Pinpoint the cell where the given text exists, returning its [X, Y] midpoint coordinate. 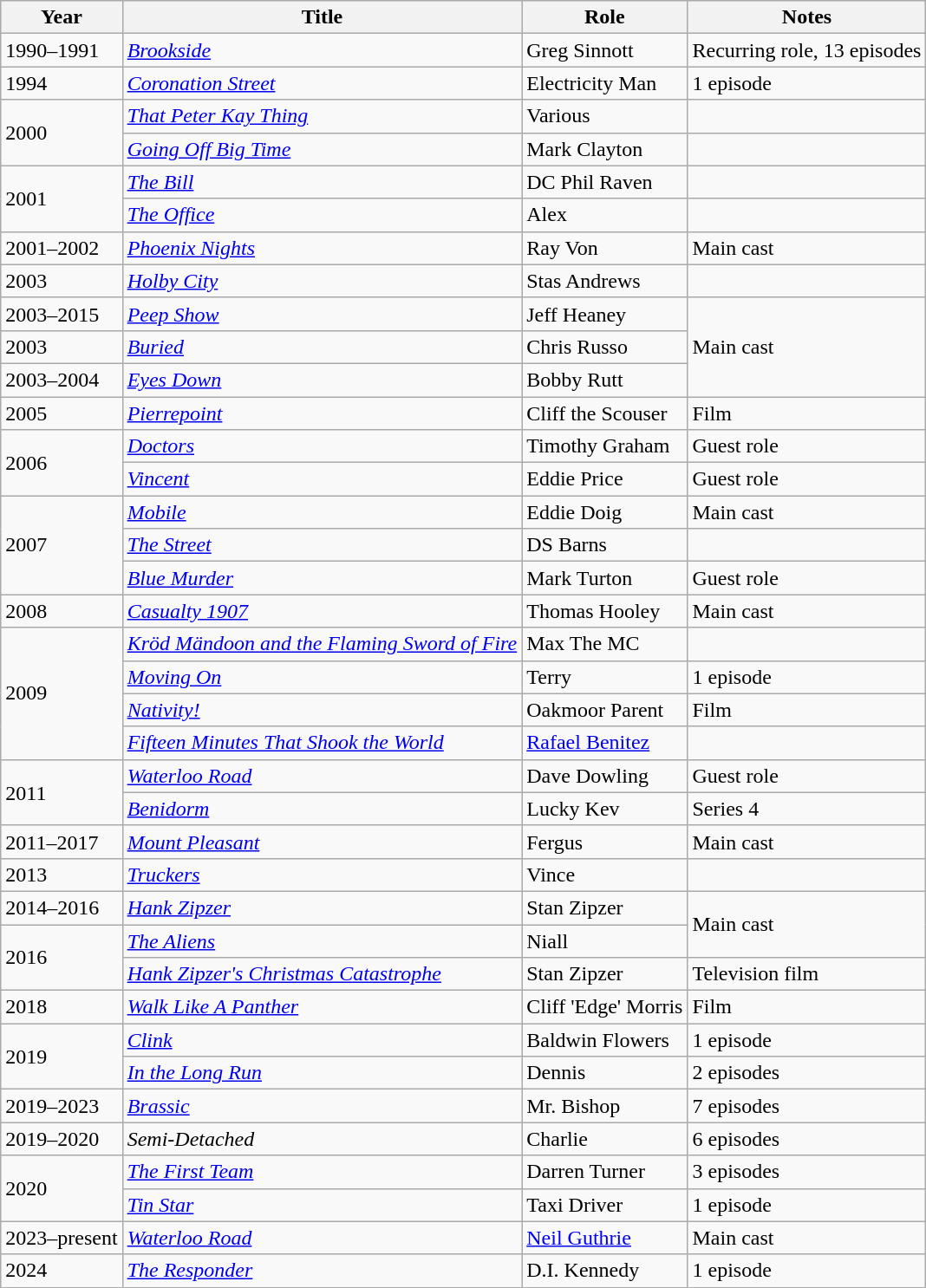
Vince [605, 875]
Doctors [323, 446]
2013 [62, 875]
Coronation Street [323, 83]
Stas Andrews [605, 281]
Taxi Driver [605, 1205]
Moving On [323, 677]
Electricity Man [605, 83]
Year [62, 17]
2011–2017 [62, 842]
2 episodes [806, 1073]
Jeff Heaney [605, 314]
2024 [62, 1271]
Ray Von [605, 248]
Notes [806, 17]
Baldwin Flowers [605, 1040]
6 episodes [806, 1139]
Darren Turner [605, 1172]
Vincent [323, 479]
Television film [806, 974]
DS Barns [605, 545]
Brookside [323, 50]
Blue Murder [323, 578]
Terry [605, 677]
Going Off Big Time [323, 149]
The Responder [323, 1271]
Pierrepoint [323, 413]
Kröd Mändoon and the Flaming Sword of Fire [323, 644]
2016 [62, 957]
Cliff the Scouser [605, 413]
Greg Sinnott [605, 50]
Mr. Bishop [605, 1106]
Lucky Kev [605, 809]
2005 [62, 413]
D.I. Kennedy [605, 1271]
2020 [62, 1188]
2003–2015 [62, 314]
Mount Pleasant [323, 842]
Oakmoor Parent [605, 710]
Nativity! [323, 710]
Holby City [323, 281]
Chris Russo [605, 347]
2003–2004 [62, 380]
Tin Star [323, 1205]
2009 [62, 693]
Fifteen Minutes That Shook the World [323, 743]
Dennis [605, 1073]
DC Phil Raven [605, 182]
Truckers [323, 875]
Buried [323, 347]
2019 [62, 1057]
Hank Zipzer [323, 907]
Max The MC [605, 644]
Mark Turton [605, 578]
2006 [62, 463]
Thomas Hooley [605, 611]
The Street [323, 545]
2001–2002 [62, 248]
Semi-Detached [323, 1139]
Phoenix Nights [323, 248]
Recurring role, 13 episodes [806, 50]
Dave Dowling [605, 776]
Role [605, 17]
Fergus [605, 842]
1990–1991 [62, 50]
The First Team [323, 1172]
Mobile [323, 512]
Neil Guthrie [605, 1238]
The Office [323, 215]
Hank Zipzer's Christmas Catastrophe [323, 974]
Alex [605, 215]
Peep Show [323, 314]
2007 [62, 545]
2018 [62, 1007]
The Aliens [323, 940]
2008 [62, 611]
The Bill [323, 182]
Various [605, 116]
That Peter Kay Thing [323, 116]
Eddie Price [605, 479]
Eyes Down [323, 380]
Bobby Rutt [605, 380]
Brassic [323, 1106]
Benidorm [323, 809]
Walk Like A Panther [323, 1007]
Eddie Doig [605, 512]
Cliff 'Edge' Morris [605, 1007]
3 episodes [806, 1172]
Title [323, 17]
Series 4 [806, 809]
2001 [62, 198]
2014–2016 [62, 907]
Mark Clayton [605, 149]
In the Long Run [323, 1073]
Niall [605, 940]
2011 [62, 792]
Timothy Graham [605, 446]
Charlie [605, 1139]
2019–2020 [62, 1139]
2019–2023 [62, 1106]
7 episodes [806, 1106]
Clink [323, 1040]
Rafael Benitez [605, 743]
2023–present [62, 1238]
2000 [62, 133]
Casualty 1907 [323, 611]
1994 [62, 83]
